Determine the (x, y) coordinate at the center of the cell enclosing the given text.  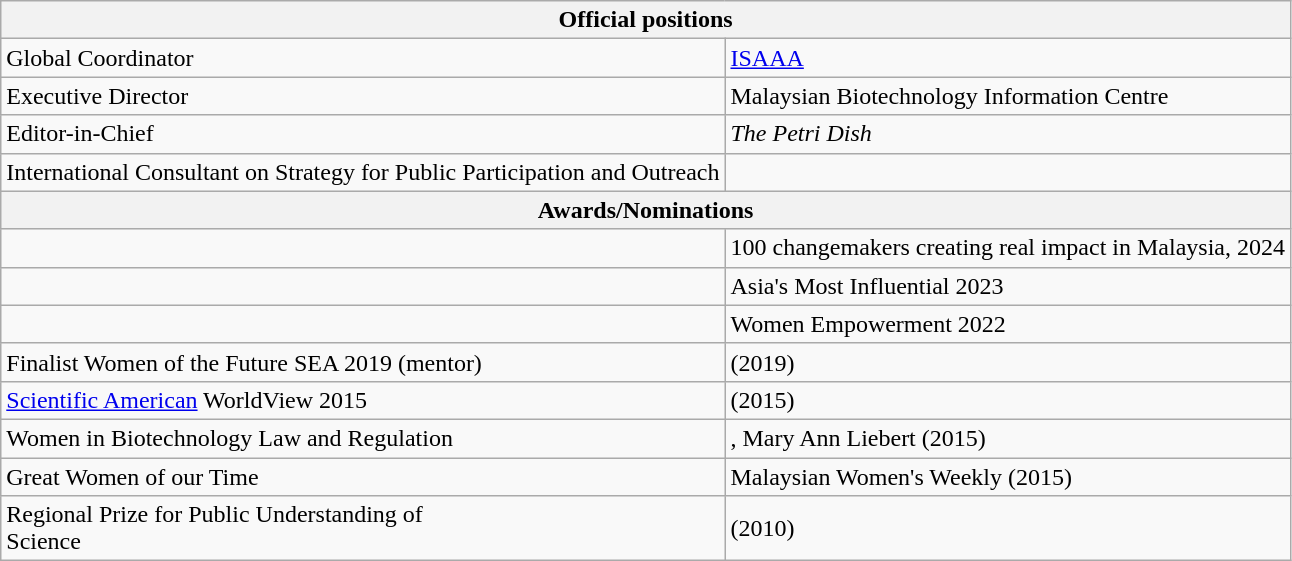
Global Coordinator (363, 58)
Asia's Most Influential 2023 (1008, 286)
Official positions (646, 20)
Finalist Women of the Future SEA 2019 (mentor) (363, 362)
Executive Director (363, 96)
Scientific American WorldView 2015 (363, 400)
Regional Prize for Public Understanding ofScience (363, 528)
(2019) (1008, 362)
(2015) (1008, 400)
Great Women of our Time (363, 477)
, Mary Ann Liebert (2015) (1008, 438)
The Petri Dish (1008, 134)
Malaysian Women's Weekly (2015) (1008, 477)
ISAAA (1008, 58)
Editor-in-Chief (363, 134)
Women in Biotechnology Law and Regulation (363, 438)
Malaysian Biotechnology Information Centre (1008, 96)
Awards/Nominations (646, 210)
Women Empowerment 2022 (1008, 324)
100 changemakers creating real impact in Malaysia, 2024 (1008, 248)
(2010) (1008, 528)
International Consultant on Strategy for Public Participation and Outreach (363, 172)
